Output the [x, y] coordinate of the center of the cell containing the given text.  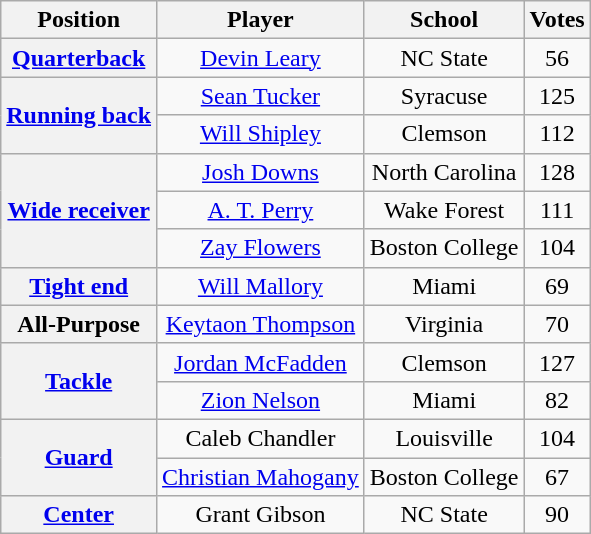
Sean Tucker [261, 96]
School [444, 20]
Virginia [444, 324]
127 [557, 362]
Syracuse [444, 96]
Wake Forest [444, 210]
67 [557, 477]
All-Purpose [79, 324]
Caleb Chandler [261, 438]
Votes [557, 20]
Jordan McFadden [261, 362]
Christian Mahogany [261, 477]
Louisville [444, 438]
70 [557, 324]
Keytaon Thompson [261, 324]
Grant Gibson [261, 515]
North Carolina [444, 172]
69 [557, 286]
82 [557, 400]
112 [557, 134]
Center [79, 515]
128 [557, 172]
Will Shipley [261, 134]
Zay Flowers [261, 248]
Player [261, 20]
Position [79, 20]
Running back [79, 115]
Guard [79, 457]
Tackle [79, 381]
56 [557, 58]
Tight end [79, 286]
90 [557, 515]
Will Mallory [261, 286]
Josh Downs [261, 172]
111 [557, 210]
Zion Nelson [261, 400]
125 [557, 96]
Quarterback [79, 58]
Wide receiver [79, 210]
A. T. Perry [261, 210]
Devin Leary [261, 58]
